Determine the (x, y) coordinate at the center of the cell enclosing the given text.  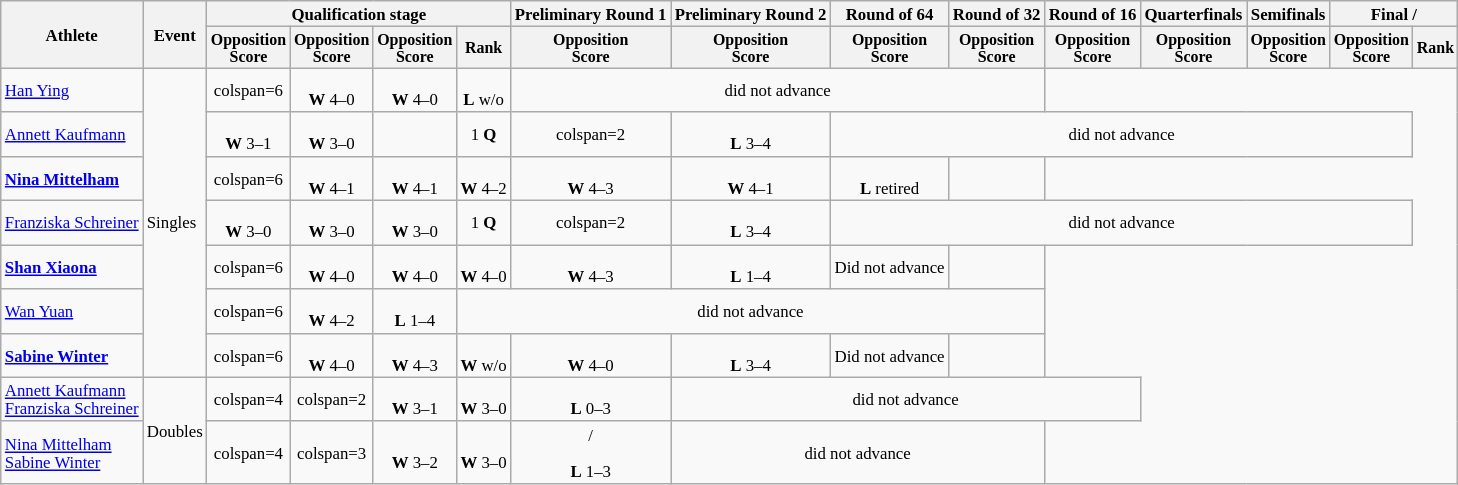
Wan Yuan (72, 311)
Singles (175, 222)
Round of 32 (997, 14)
/L 1–3 (591, 453)
Annett KaufmannFranziska Schreiner (72, 399)
Quarterfinals (1193, 14)
colspan=3 (332, 453)
Final / (1394, 14)
Han Ying (72, 90)
Sabine Winter (72, 355)
Annett Kaufmann (72, 134)
Shan Xiaona (72, 267)
Athlete (72, 34)
L retired (889, 178)
Preliminary Round 1 (591, 14)
Qualification stage (359, 14)
Round of 64 (889, 14)
Preliminary Round 2 (751, 14)
L w/o (483, 90)
Nina Mittelham (72, 178)
W 3–2 (414, 453)
Franziska Schreiner (72, 223)
W w/o (483, 355)
Doubles (175, 430)
Event (175, 34)
Round of 16 (1093, 14)
L 0–3 (591, 399)
Semifinals (1288, 14)
Nina MittelhamSabine Winter (72, 453)
